Search for the cell housing the specified text and yield its (x, y) center coordinate. 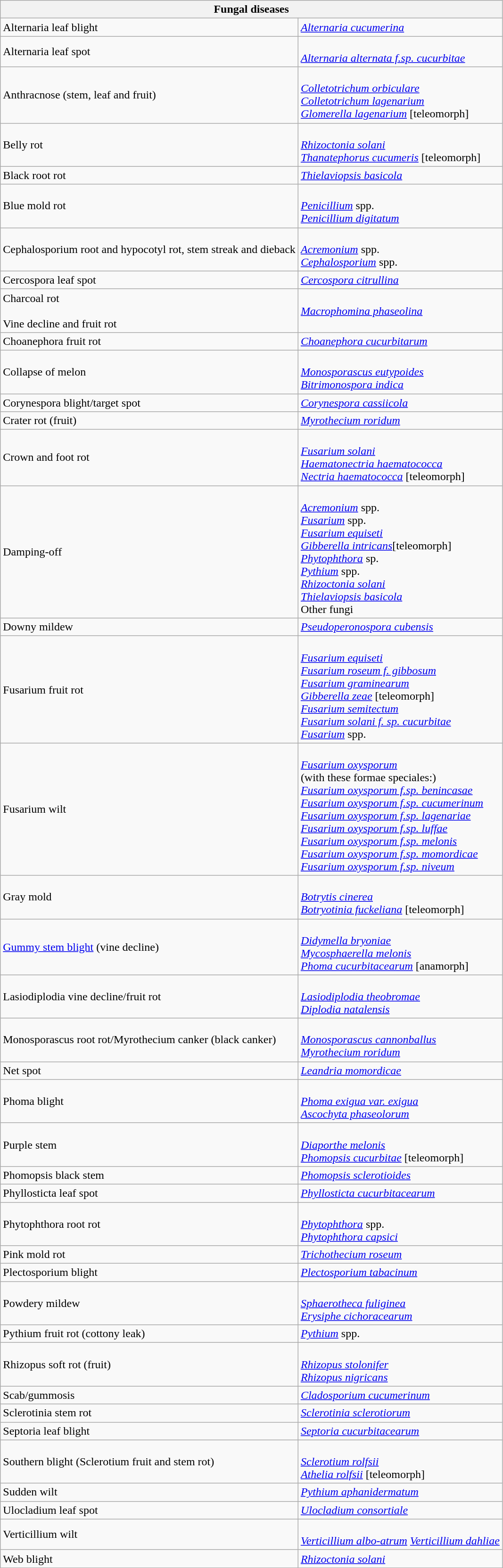
Phyllosticta cucurbitacearum (400, 1193)
Fusarium wilt (149, 809)
Cladosporium cucumerinum (400, 1395)
Plectosporium tabacinum (400, 1273)
Fungal diseases (252, 9)
Rhizopus stolonifer Rhizopus nigricans (400, 1364)
Choanephora fruit rot (149, 341)
Verticillium albo-atrum Verticillium dahliae (400, 1534)
Collapse of melon (149, 372)
Verticillium wilt (149, 1534)
Phyllosticta leaf spot (149, 1193)
Phytophthora spp. Phytophthora capsici (400, 1224)
Blue mold rot (149, 206)
Downy mildew (149, 627)
Pseudoperonospora cubensis (400, 627)
Thielaviopsis basicola (400, 175)
Macrophomina phaseolina (400, 310)
Phomopsis sclerotioides (400, 1175)
Ulocladium consortiale (400, 1510)
Botrytis cinerea Botryotinia fuckeliana [teleomorph] (400, 897)
Purple stem (149, 1144)
Pythium fruit rot (cottony leak) (149, 1334)
Sclerotium rolfsii Athelia rolfsii [teleomorph] (400, 1462)
Rhizoctonia solani Thanatephorus cucumeris [teleomorph] (400, 145)
Didymella bryoniae Mycosphaerella melonis Phoma cucurbitacearum [anamorph] (400, 947)
Septoria leaf blight (149, 1431)
Alternaria leaf spot (149, 52)
Rhizoctonia solani (400, 1559)
Corynespora blight/target spot (149, 403)
Crown and foot rot (149, 458)
Lasiodiplodia vine decline/fruit rot (149, 996)
Pythium aphanidermatum (400, 1492)
Leandria momordicae (400, 1070)
Ulocladium leaf spot (149, 1510)
Corynespora cassiicola (400, 403)
Charcoal rotVine decline and fruit rot (149, 310)
Myrothecium roridum (400, 421)
Fusarium fruit rot (149, 690)
Phoma blight (149, 1101)
Phytophthora root rot (149, 1224)
Phomopsis black stem (149, 1175)
Gray mold (149, 897)
Trichothecium roseum (400, 1255)
Crater rot (fruit) (149, 421)
Acremonium spp. Cephalosporium spp. (400, 249)
Alternaria leaf blight (149, 27)
Choanephora cucurbitarum (400, 341)
Sclerotinia sclerotiorum (400, 1413)
Cercospora leaf spot (149, 280)
Monosporascus cannonballus Myrothecium roridum (400, 1040)
Powdery mildew (149, 1303)
Alternaria cucumerina (400, 27)
Web blight (149, 1559)
Net spot (149, 1070)
Sphaerotheca fuliginea Erysiphe cichoracearum (400, 1303)
Rhizopus soft rot (fruit) (149, 1364)
Diaporthe melonis Phomopsis cucurbitae [teleomorph] (400, 1144)
Southern blight (Sclerotium fruit and stem rot) (149, 1462)
Colletotrichum orbiculare Colletotrichum lagenarium Glomerella lagenarium [teleomorph] (400, 95)
Lasiodiplodia theobromae Diplodia natalensis (400, 996)
Plectosporium blight (149, 1273)
Fusarium solani Haematonectria haematococca Nectria haematococca [teleomorph] (400, 458)
Gummy stem blight (vine decline) (149, 947)
Phoma exigua var. exigua Ascochyta phaseolorum (400, 1101)
Septoria cucurbitacearum (400, 1431)
Damping-off (149, 552)
Monosporascus eutypoides Bitrimonospora indica (400, 372)
Sclerotinia stem rot (149, 1413)
Black root rot (149, 175)
Pink mold rot (149, 1255)
Pythium spp. (400, 1334)
Cephalosporium root and hypocotyl rot, stem streak and dieback (149, 249)
Sudden wilt (149, 1492)
Monosporascus root rot/Myrothecium canker (black canker) (149, 1040)
Belly rot (149, 145)
Penicillium spp. Penicillium digitatum (400, 206)
Cercospora citrullina (400, 280)
Alternaria alternata f.sp. cucurbitae (400, 52)
Anthracnose (stem, leaf and fruit) (149, 95)
Scab/gummosis (149, 1395)
